Search for the cell housing the specified text and yield its (X, Y) center coordinate. 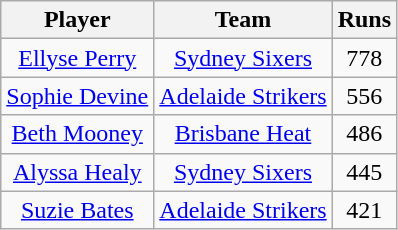
486 (364, 134)
556 (364, 96)
Suzie Bates (78, 210)
421 (364, 210)
Ellyse Perry (78, 58)
Team (243, 20)
Brisbane Heat (243, 134)
445 (364, 172)
Alyssa Healy (78, 172)
778 (364, 58)
Player (78, 20)
Beth Mooney (78, 134)
Sophie Devine (78, 96)
Runs (364, 20)
